Search for the cell housing the specified text and yield its [x, y] center coordinate. 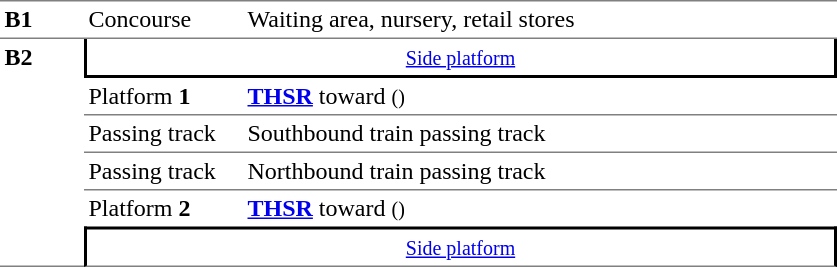
B1 [42, 20]
Platform 2 [164, 208]
Concourse [164, 20]
Southbound train passing track [540, 135]
Northbound train passing track [540, 172]
Platform 1 [164, 97]
Waiting area, nursery, retail stores [540, 20]
B2 [42, 153]
